Identify which cell holds the provided text, then report its (X, Y) central coordinate. 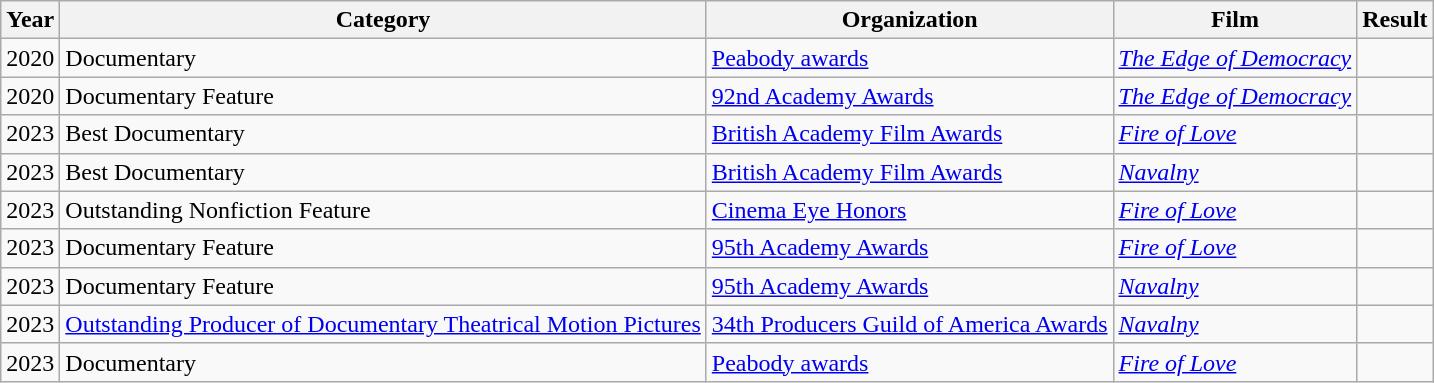
Film (1235, 20)
92nd Academy Awards (910, 96)
Category (383, 20)
Cinema Eye Honors (910, 210)
Result (1395, 20)
34th Producers Guild of America Awards (910, 324)
Year (30, 20)
Outstanding Producer of Documentary Theatrical Motion Pictures (383, 324)
Outstanding Nonfiction Feature (383, 210)
Organization (910, 20)
